Return the (X, Y) coordinate for the center point of the cell that contains the specified text.  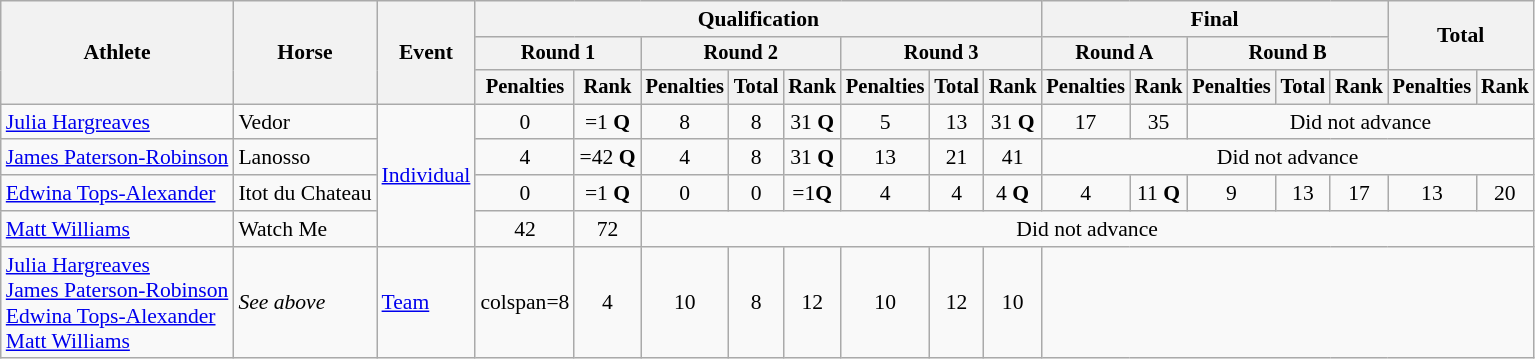
9 (1231, 193)
Julia Hargreaves (118, 122)
colspan=8 (524, 303)
20 (1505, 193)
Team (426, 303)
Event (426, 52)
Vedor (304, 122)
Round A (1114, 54)
Itot du Chateau (304, 193)
Matt Williams (118, 229)
=42 Q (607, 158)
Julia HargreavesJames Paterson-RobinsonEdwina Tops-AlexanderMatt Williams (118, 303)
Lanosso (304, 158)
Final (1214, 19)
Round 1 (558, 54)
72 (607, 229)
35 (1159, 122)
42 (524, 229)
Edwina Tops-Alexander (118, 193)
Individual (426, 175)
=1Q (812, 193)
41 (1013, 158)
Qualification (758, 19)
Watch Me (304, 229)
Round 2 (741, 54)
Round B (1287, 54)
See above (304, 303)
5 (885, 122)
21 (956, 158)
James Paterson-Robinson (118, 158)
Athlete (118, 52)
11 Q (1159, 193)
Round 3 (941, 54)
Horse (304, 52)
4 Q (1013, 193)
